Provide the [x, y] coordinate of the cell's center where the given text is located.  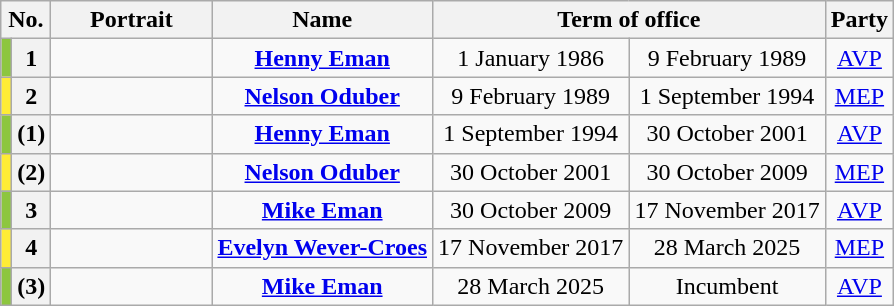
3 [32, 210]
Name [322, 20]
(1) [32, 134]
1 January 1986 [531, 58]
Incumbent [727, 286]
Term of office [630, 20]
(3) [32, 286]
1 [32, 58]
(2) [32, 172]
Evelyn Wever-Croes [322, 248]
Party [859, 20]
Portrait [132, 20]
2 [32, 96]
No. [26, 20]
4 [32, 248]
